Output the (X, Y) coordinate of the center of the cell containing the given text.  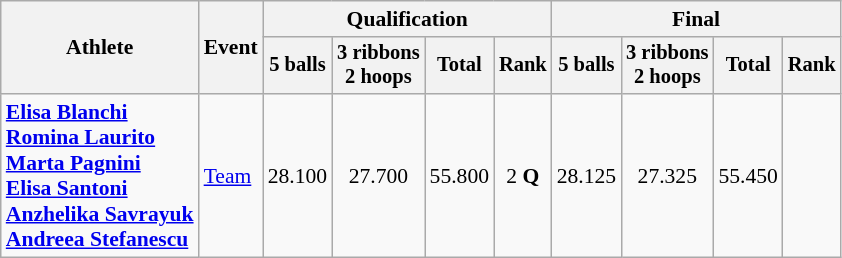
55.450 (748, 176)
Team (231, 176)
Qualification (408, 19)
27.700 (378, 176)
Event (231, 48)
28.125 (586, 176)
Athlete (100, 48)
28.100 (298, 176)
3 ribbons 2 hoops (667, 66)
27.325 (667, 176)
Elisa BlanchiRomina LauritoMarta PagniniElisa SantoniAnzhelika SavrayukAndreea Stefanescu (100, 176)
Final (696, 19)
3 ribbons2 hoops (378, 66)
55.800 (460, 176)
2 Q (523, 176)
